Return [x, y] of the center of cell containing provided text 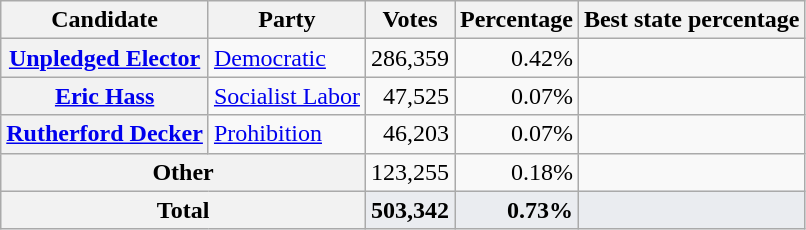
Eric Hass [105, 96]
Socialist Labor [286, 96]
Candidate [105, 20]
0.73% [517, 210]
0.18% [517, 172]
286,359 [410, 58]
Votes [410, 20]
Other [184, 172]
46,203 [410, 134]
Party [286, 20]
503,342 [410, 210]
Unpledged Elector [105, 58]
0.42% [517, 58]
Percentage [517, 20]
Rutherford Decker [105, 134]
Best state percentage [692, 20]
47,525 [410, 96]
Total [184, 210]
123,255 [410, 172]
Democratic [286, 58]
Prohibition [286, 134]
